Output the [x, y] coordinate of the center of the cell containing the given text.  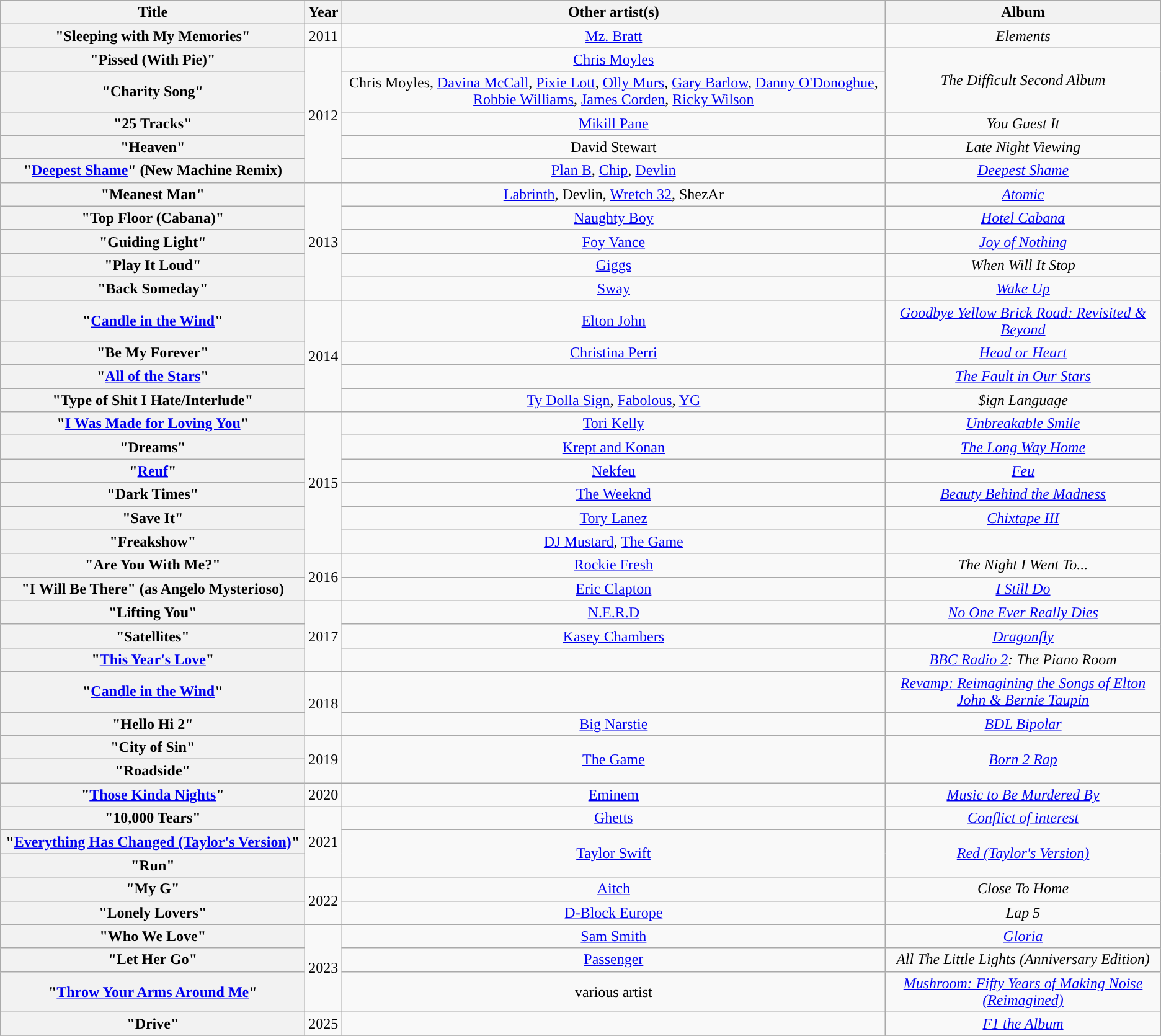
BBC Radio 2: The Piano Room [1023, 659]
Ghetts [614, 818]
All The Little Lights (Anniversary Edition) [1023, 960]
Eminem [614, 795]
"Top Floor (Cabana)" [153, 218]
Head or Heart [1023, 353]
"10,000 Tears" [153, 818]
"Pissed (With Pie)" [153, 60]
Plan B, Chip, Devlin [614, 171]
"Throw Your Arms Around Me" [153, 991]
"Are You With Me?" [153, 565]
Elements [1023, 36]
Born 2 Rap [1023, 759]
"Dreams" [153, 447]
Eric Clapton [614, 589]
Album [1023, 12]
Late Night Viewing [1023, 147]
Foy Vance [614, 241]
2021 [324, 842]
"Dark Times" [153, 494]
"Freakshow" [153, 542]
"Type of Shit I Hate/Interlude" [153, 400]
Atomic [1023, 194]
David Stewart [614, 147]
Mushroom: Fifty Years of Making Noise (Reimagined) [1023, 991]
Sam Smith [614, 936]
2011 [324, 36]
Red (Taylor's Version) [1023, 854]
F1 the Album [1023, 1024]
DJ Mustard, The Game [614, 542]
"My G" [153, 889]
2023 [324, 968]
"Sleeping with My Memories" [153, 36]
2018 [324, 703]
You Guest It [1023, 123]
Goodbye Yellow Brick Road: Revisited & Beyond [1023, 320]
2022 [324, 901]
Mikill Pane [614, 123]
$ign Language [1023, 400]
"Play It Loud" [153, 265]
"Everything Has Changed (Taylor's Version)" [153, 842]
2012 [324, 115]
"I Was Made for Loving You" [153, 424]
Naughty Boy [614, 218]
"Lonely Lovers" [153, 913]
"Hello Hi 2" [153, 724]
"Be My Forever" [153, 353]
"City of Sin" [153, 748]
The Weeknd [614, 494]
Feu [1023, 471]
2020 [324, 795]
2015 [324, 483]
N.E.R.D [614, 612]
When Will It Stop [1023, 265]
D-Block Europe [614, 913]
I Still Do [1023, 589]
The Difficult Second Album [1023, 79]
"I Will Be There" (as Angelo Mysterioso) [153, 589]
The Night I Went To... [1023, 565]
Rockie Fresh [614, 565]
"Meanest Man" [153, 194]
Sway [614, 288]
The Game [614, 759]
Chris Moyles, Davina McCall, Pixie Lott, Olly Murs, Gary Barlow, Danny O'Donoghue, Robbie Williams, James Corden, Ricky Wilson [614, 92]
Labrinth, Devlin, Wretch 32, ShezAr [614, 194]
Lap 5 [1023, 913]
"This Year's Love" [153, 659]
"Save It" [153, 518]
"25 Tracks" [153, 123]
2016 [324, 577]
Taylor Swift [614, 854]
Unbreakable Smile [1023, 424]
Christina Perri [614, 353]
Gloria [1023, 936]
BDL Bipolar [1023, 724]
various artist [614, 991]
Joy of Nothing [1023, 241]
Passenger [614, 960]
2014 [324, 356]
Big Narstie [614, 724]
Other artist(s) [614, 12]
Mz. Bratt [614, 36]
"Lifting You" [153, 612]
"Roadside" [153, 771]
"Charity Song" [153, 92]
Kasey Chambers [614, 636]
"Those Kinda Nights" [153, 795]
"Guiding Light" [153, 241]
Hotel Cabana [1023, 218]
Beauty Behind the Madness [1023, 494]
2013 [324, 241]
Krept and Konan [614, 447]
"All of the Stars" [153, 377]
"Let Her Go" [153, 960]
Chixtape III [1023, 518]
Giggs [614, 265]
Conflict of interest [1023, 818]
"Drive" [153, 1024]
2017 [324, 636]
2025 [324, 1024]
"Run" [153, 865]
Year [324, 12]
Dragonfly [1023, 636]
2019 [324, 759]
Chris Moyles [614, 60]
Nekfeu [614, 471]
Deepest Shame [1023, 171]
The Long Way Home [1023, 447]
Close To Home [1023, 889]
No One Ever Really Dies [1023, 612]
Tory Lanez [614, 518]
The Fault in Our Stars [1023, 377]
"Deepest Shame" (New Machine Remix) [153, 171]
"Reuf" [153, 471]
Revamp: Reimagining the Songs of Elton John & Bernie Taupin [1023, 691]
Music to Be Murdered By [1023, 795]
Aitch [614, 889]
Ty Dolla Sign, Fabolous, YG [614, 400]
"Heaven" [153, 147]
"Satellites" [153, 636]
Elton John [614, 320]
"Back Someday" [153, 288]
Wake Up [1023, 288]
Title [153, 12]
Tori Kelly [614, 424]
"Who We Love" [153, 936]
